Scan for the cell matching the given text and deliver its (x, y) coordinate at center. 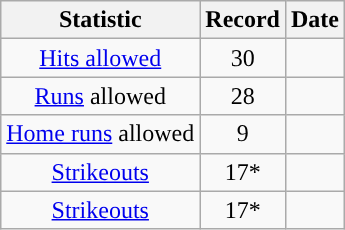
Statistic (100, 20)
Hits allowed (100, 58)
9 (243, 134)
28 (243, 96)
Home runs allowed (100, 134)
30 (243, 58)
Date (314, 20)
Record (243, 20)
Runs allowed (100, 96)
